Output the (x, y) coordinate of the center of the cell containing the given text.  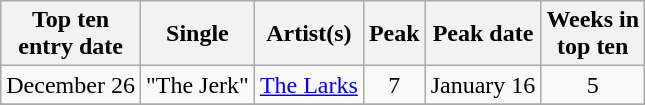
7 (394, 85)
Weeks intop ten (593, 34)
Single (197, 34)
January 16 (483, 85)
December 26 (71, 85)
Artist(s) (308, 34)
"The Jerk" (197, 85)
5 (593, 85)
Peak date (483, 34)
Top tenentry date (71, 34)
Peak (394, 34)
The Larks (308, 85)
